Output the (x, y) coordinate of the center of the cell containing the given text.  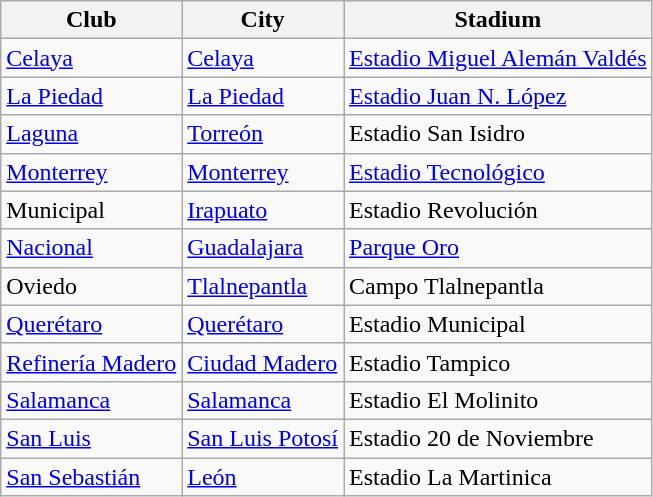
Stadium (498, 20)
Estadio El Molinito (498, 400)
Estadio Tampico (498, 362)
Ciudad Madero (263, 362)
Estadio Juan N. López (498, 96)
Parque Oro (498, 248)
Oviedo (92, 286)
Estadio Miguel Alemán Valdés (498, 58)
Nacional (92, 248)
Torreón (263, 134)
Estadio Tecnológico (498, 172)
Irapuato (263, 210)
Estadio La Martinica (498, 477)
San Luis (92, 438)
Club (92, 20)
Estadio 20 de Noviembre (498, 438)
Refinería Madero (92, 362)
León (263, 477)
Estadio Revolución (498, 210)
San Sebastián (92, 477)
San Luis Potosí (263, 438)
Tlalnepantla (263, 286)
City (263, 20)
Estadio San Isidro (498, 134)
Estadio Municipal (498, 324)
Campo Tlalnepantla (498, 286)
Laguna (92, 134)
Municipal (92, 210)
Guadalajara (263, 248)
